Search for the cell housing the specified text and yield its [x, y] center coordinate. 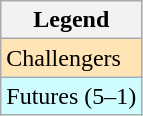
Legend [72, 20]
Challengers [72, 58]
Futures (5–1) [72, 96]
